Locate the cell with the specified text and output its [X, Y] center coordinate. 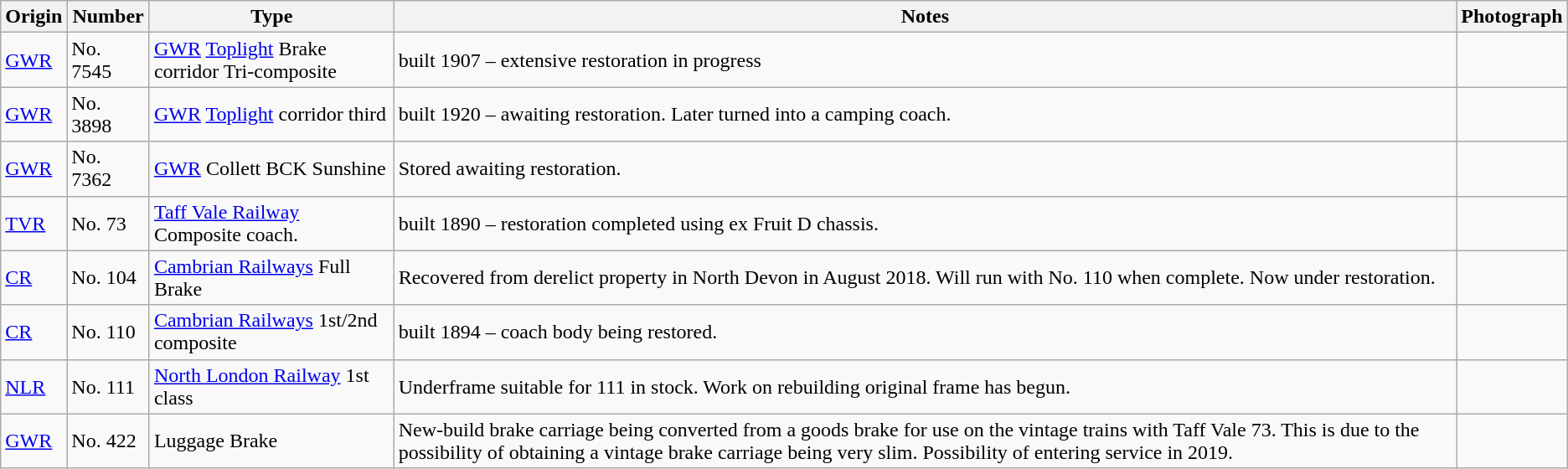
Origin [34, 17]
NLR [34, 387]
No. 3898 [109, 114]
Cambrian Railways Full Brake [271, 278]
Photograph [1512, 17]
GWR Toplight Brake corridor Tri-composite [271, 60]
No. 104 [109, 278]
Recovered from derelict property in North Devon in August 2018. Will run with No. 110 when complete. Now under restoration. [925, 278]
No. 73 [109, 223]
No. 7362 [109, 169]
Taff Vale Railway Composite coach. [271, 223]
Cambrian Railways 1st/2nd composite [271, 332]
Type [271, 17]
No. 422 [109, 441]
GWR Collett BCK Sunshine [271, 169]
North London Railway 1st class [271, 387]
Luggage Brake [271, 441]
No. 7545 [109, 60]
built 1894 – coach body being restored. [925, 332]
built 1907 – extensive restoration in progress [925, 60]
TVR [34, 223]
built 1890 – restoration completed using ex Fruit D chassis. [925, 223]
Underframe suitable for 111 in stock. Work on rebuilding original frame has begun. [925, 387]
No. 110 [109, 332]
Stored awaiting restoration. [925, 169]
Notes [925, 17]
No. 111 [109, 387]
built 1920 – awaiting restoration. Later turned into a camping coach. [925, 114]
GWR Toplight corridor third [271, 114]
Number [109, 17]
